Return the (x, y) coordinate for the center point of the cell that contains the specified text.  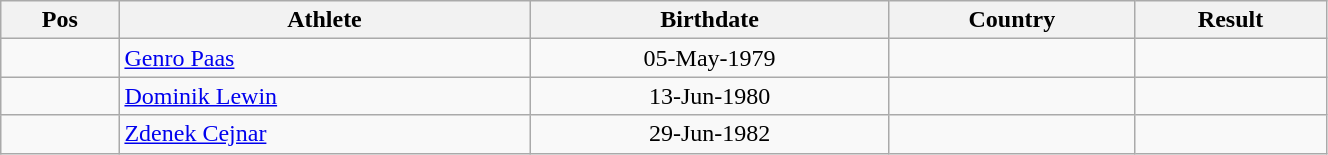
Dominik Lewin (324, 96)
13-Jun-1980 (710, 96)
Birthdate (710, 20)
Genro Paas (324, 58)
Pos (60, 20)
05-May-1979 (710, 58)
Athlete (324, 20)
Result (1231, 20)
Zdenek Cejnar (324, 134)
29-Jun-1982 (710, 134)
Country (1012, 20)
